Return [x, y] of the center of cell containing provided text 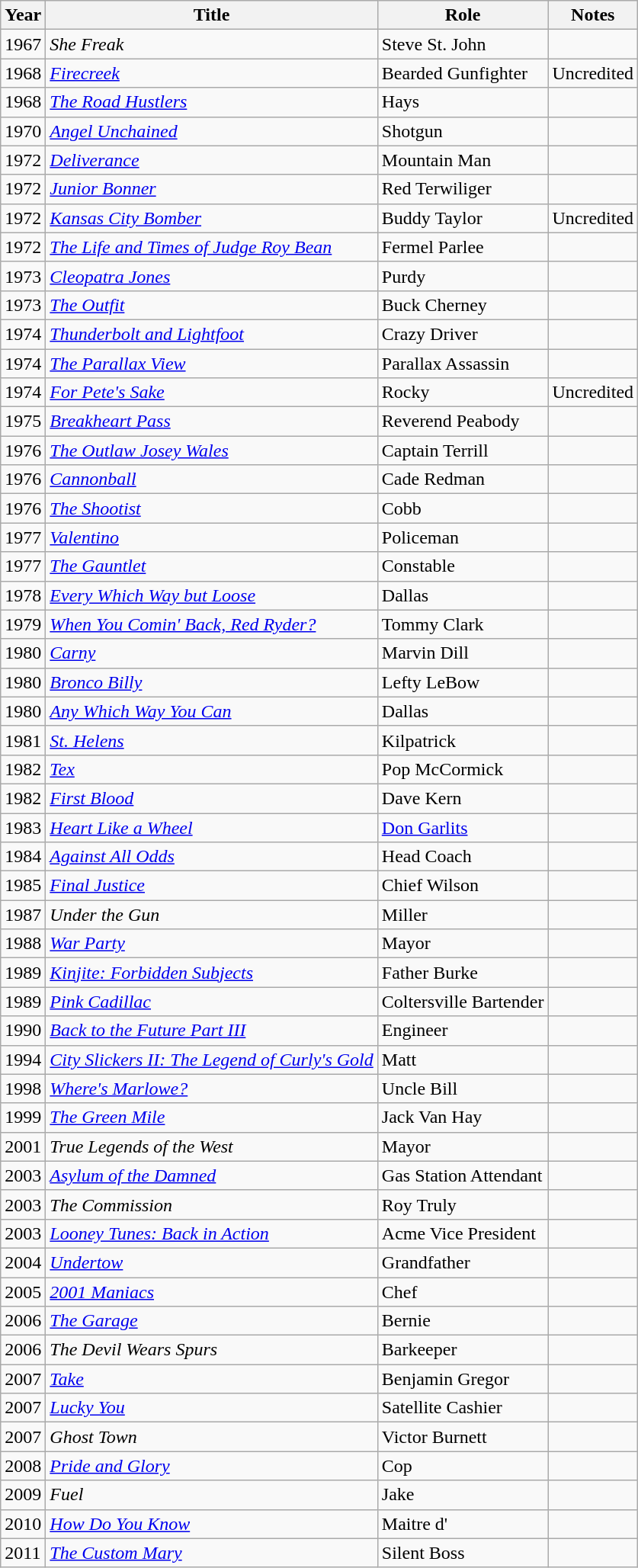
The Outlaw Josey Wales [212, 451]
Head Coach [463, 857]
Deliverance [212, 160]
Buddy Taylor [463, 218]
Coltersville Bartender [463, 1002]
Captain Terrill [463, 451]
Kilpatrick [463, 740]
The Road Hustlers [212, 102]
Rocky [463, 393]
Father Burke [463, 973]
Red Terwiliger [463, 189]
Title [212, 15]
Maitre d' [463, 1524]
She Freak [212, 44]
The Commission [212, 1204]
Under the Gun [212, 915]
Barkeeper [463, 1350]
Cleopatra Jones [212, 276]
Grandfather [463, 1262]
Cobb [463, 508]
Firecreek [212, 73]
Silent Boss [463, 1553]
Bernie [463, 1321]
Crazy Driver [463, 334]
Hays [463, 102]
1981 [23, 740]
Uncle Bill [463, 1089]
2010 [23, 1524]
1987 [23, 915]
The Green Mile [212, 1117]
2008 [23, 1466]
The Outfit [212, 305]
Buck Cherney [463, 305]
Parallax Assassin [463, 364]
Acme Vice President [463, 1233]
Chief Wilson [463, 886]
Any Which Way You Can [212, 711]
1979 [23, 624]
2011 [23, 1553]
Lefty LeBow [463, 682]
The Life and Times of Judge Roy Bean [212, 247]
Kansas City Bomber [212, 218]
1994 [23, 1060]
City Slickers II: The Legend of Curly's Gold [212, 1060]
Cannonball [212, 479]
Purdy [463, 276]
When You Comin' Back, Red Ryder? [212, 624]
The Devil Wears Spurs [212, 1350]
Jack Van Hay [463, 1117]
Marvin Dill [463, 653]
1984 [23, 857]
First Blood [212, 798]
Angel Unchained [212, 131]
1967 [23, 44]
Role [463, 15]
1970 [23, 131]
Steve St. John [463, 44]
Notes [593, 15]
2001 Maniacs [212, 1292]
War Party [212, 944]
Asylum of the Damned [212, 1175]
Valentino [212, 537]
Pop McCormick [463, 769]
Year [23, 15]
The Shootist [212, 508]
The Custom Mary [212, 1553]
Jake [463, 1495]
Bronco Billy [212, 682]
Every Which Way but Loose [212, 595]
Final Justice [212, 886]
Tommy Clark [463, 624]
Looney Tunes: Back in Action [212, 1233]
Take [212, 1379]
Where's Marlowe? [212, 1089]
Tex [212, 769]
Mountain Man [463, 160]
For Pete's Sake [212, 393]
Bearded Gunfighter [463, 73]
1999 [23, 1117]
St. Helens [212, 740]
Breakheart Pass [212, 422]
Chef [463, 1292]
Matt [463, 1060]
1998 [23, 1089]
Gas Station Attendant [463, 1175]
Roy Truly [463, 1204]
The Garage [212, 1321]
How Do You Know [212, 1524]
Engineer [463, 1031]
Pink Cadillac [212, 1002]
1985 [23, 886]
2005 [23, 1292]
Fermel Parlee [463, 247]
The Gauntlet [212, 566]
1983 [23, 827]
Kinjite: Forbidden Subjects [212, 973]
Satellite Cashier [463, 1408]
1975 [23, 422]
Undertow [212, 1262]
Miller [463, 915]
Against All Odds [212, 857]
2004 [23, 1262]
Junior Bonner [212, 189]
Shotgun [463, 131]
Policeman [463, 537]
1988 [23, 944]
Constable [463, 566]
The Parallax View [212, 364]
Dave Kern [463, 798]
Carny [212, 653]
Fuel [212, 1495]
2001 [23, 1146]
Benjamin Gregor [463, 1379]
Cade Redman [463, 479]
Victor Burnett [463, 1437]
Back to the Future Part III [212, 1031]
Ghost Town [212, 1437]
1990 [23, 1031]
Don Garlits [463, 827]
Cop [463, 1466]
Thunderbolt and Lightfoot [212, 334]
Pride and Glory [212, 1466]
True Legends of the West [212, 1146]
2009 [23, 1495]
Lucky You [212, 1408]
1978 [23, 595]
Reverend Peabody [463, 422]
Heart Like a Wheel [212, 827]
